Detect which cell encompasses the target text, then output its [X, Y] center coordinate. 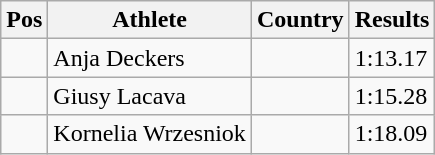
Anja Deckers [150, 58]
Kornelia Wrzesniok [150, 134]
Country [300, 20]
1:18.09 [392, 134]
Results [392, 20]
Pos [24, 20]
1:13.17 [392, 58]
Athlete [150, 20]
Giusy Lacava [150, 96]
1:15.28 [392, 96]
